For the text-containing cell, return its midpoint in (X, Y) coordinate format. 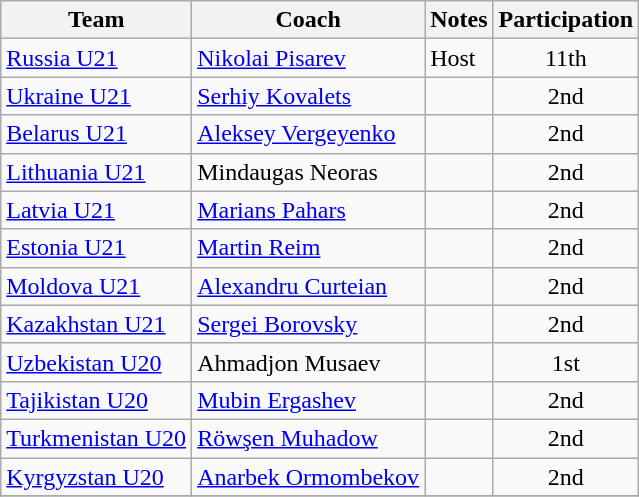
Anarbek Ormombekov (308, 477)
Turkmenistan U20 (96, 438)
Moldova U21 (96, 286)
Estonia U21 (96, 248)
Team (96, 20)
Alexandru Curteian (308, 286)
Serhiy Kovalets (308, 96)
Marians Pahars (308, 210)
Russia U21 (96, 58)
Ahmadjon Musaev (308, 362)
Notes (459, 20)
Mindaugas Neoras (308, 172)
Kazakhstan U21 (96, 324)
Belarus U21 (96, 134)
Participation (566, 20)
Sergei Borovsky (308, 324)
Host (459, 58)
1st (566, 362)
Martin Reim (308, 248)
Nikolai Pisarev (308, 58)
Kyrgyzstan U20 (96, 477)
Ukraine U21 (96, 96)
Lithuania U21 (96, 172)
Uzbekistan U20 (96, 362)
Aleksey Vergeyenko (308, 134)
Tajikistan U20 (96, 400)
Latvia U21 (96, 210)
11th (566, 58)
Mubin Ergashev (308, 400)
Röwşen Muhadow (308, 438)
Coach (308, 20)
